Identify which cell holds the provided text, then report its [X, Y] central coordinate. 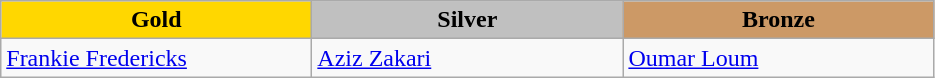
Gold [156, 20]
Frankie Fredericks [156, 58]
Silver [468, 20]
Oumar Loum [778, 58]
Aziz Zakari [468, 58]
Bronze [778, 20]
